Extract the (X, Y) coordinate from the center of the cell holding the provided text.  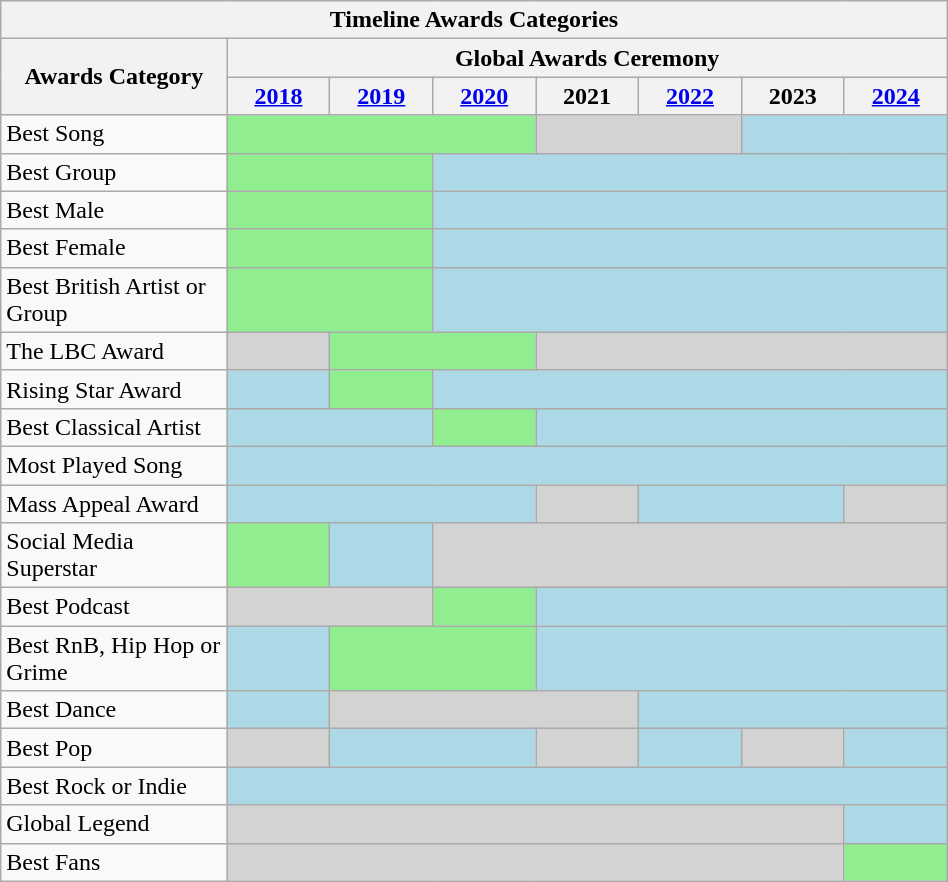
2023 (792, 96)
Best Pop (114, 748)
Best Male (114, 210)
2018 (278, 96)
Best Group (114, 172)
2021 (588, 96)
2022 (690, 96)
The LBC Award (114, 351)
Social Media Superstar (114, 556)
2020 (484, 96)
Best Classical Artist (114, 427)
Best Rock or Indie (114, 786)
Rising Star Award (114, 389)
Best Podcast (114, 607)
Best Song (114, 134)
Global Legend (114, 824)
Most Played Song (114, 465)
Best Fans (114, 862)
Global Awards Ceremony (587, 58)
2019 (382, 96)
Timeline Awards Categories (474, 20)
Best British Artist or Group (114, 300)
2024 (896, 96)
Best Female (114, 248)
Awards Category (114, 77)
Best Dance (114, 710)
Best RnB, Hip Hop or Grime (114, 658)
Mass Appeal Award (114, 503)
